Determine the (X, Y) coordinate at the center of the cell enclosing the given text.  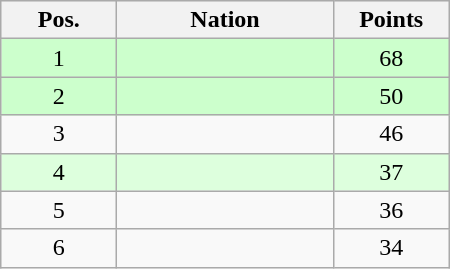
68 (391, 58)
37 (391, 172)
46 (391, 134)
50 (391, 96)
3 (59, 134)
Pos. (59, 20)
4 (59, 172)
5 (59, 210)
36 (391, 210)
Nation (225, 20)
34 (391, 248)
1 (59, 58)
Points (391, 20)
6 (59, 248)
2 (59, 96)
